Determine the [x, y] coordinate at the center of the cell enclosing the given text.  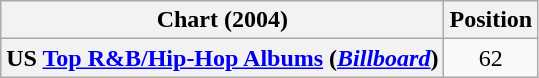
62 [491, 58]
Chart (2004) [222, 20]
US Top R&B/Hip-Hop Albums (Billboard) [222, 58]
Position [491, 20]
